From the cell containing the given text, extract its center point as [X, Y] coordinate. 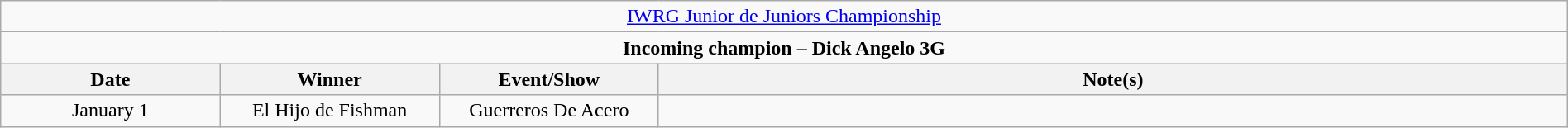
Date [111, 79]
January 1 [111, 111]
Incoming champion – Dick Angelo 3G [784, 48]
Winner [329, 79]
El Hijo de Fishman [329, 111]
Note(s) [1113, 79]
IWRG Junior de Juniors Championship [784, 17]
Guerreros De Acero [549, 111]
Event/Show [549, 79]
